Search for the cell housing the specified text and yield its (x, y) center coordinate. 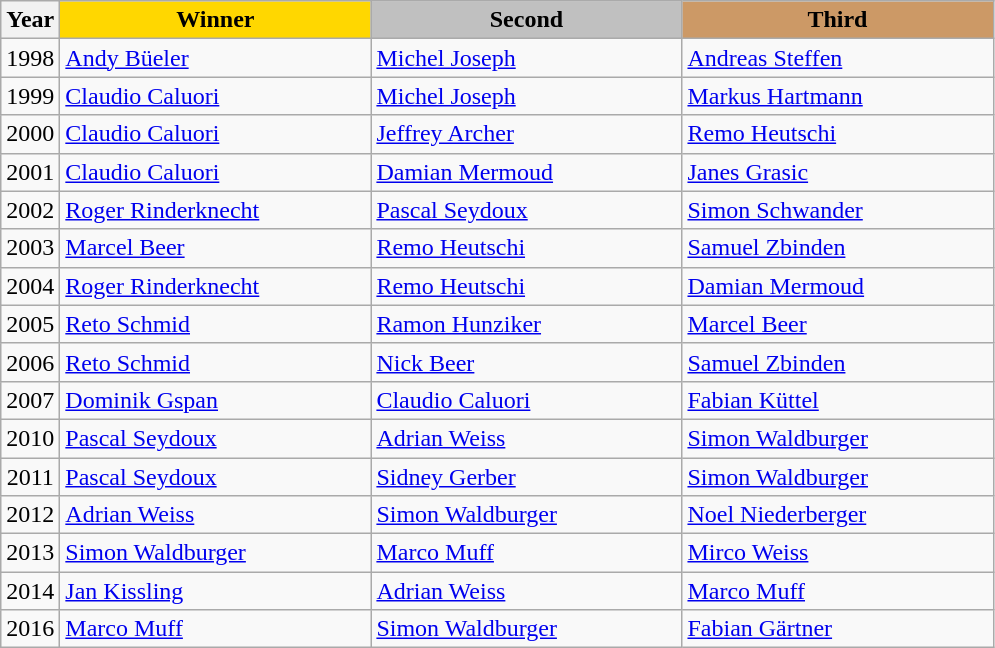
Fabian Küttel (838, 400)
Second (526, 20)
Noel Niederberger (838, 515)
Simon Schwander (838, 210)
Andy Büeler (216, 58)
2016 (30, 629)
Winner (216, 20)
Third (838, 20)
2014 (30, 591)
Janes Grasic (838, 172)
1998 (30, 58)
2010 (30, 438)
2002 (30, 210)
1999 (30, 96)
Markus Hartmann (838, 96)
2013 (30, 553)
Andreas Steffen (838, 58)
2005 (30, 324)
2007 (30, 400)
Sidney Gerber (526, 477)
2011 (30, 477)
2012 (30, 515)
Year (30, 20)
2000 (30, 134)
Jeffrey Archer (526, 134)
2003 (30, 248)
Mirco Weiss (838, 553)
2006 (30, 362)
2004 (30, 286)
Fabian Gärtner (838, 629)
2001 (30, 172)
Jan Kissling (216, 591)
Dominik Gspan (216, 400)
Nick Beer (526, 362)
Ramon Hunziker (526, 324)
